Search for the cell housing the specified text and yield its [X, Y] center coordinate. 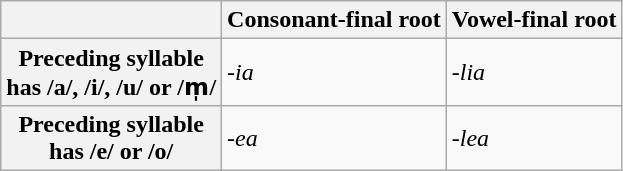
-lia [534, 72]
Preceding syllablehas /a/, /i/, /u/ or /m̩/ [112, 72]
Consonant-final root [334, 20]
Preceding syllablehas /e/ or /o/ [112, 138]
Vowel-final root [534, 20]
-ia [334, 72]
-ea [334, 138]
-lea [534, 138]
